Detect which cell encompasses the target text, then output its (x, y) center coordinate. 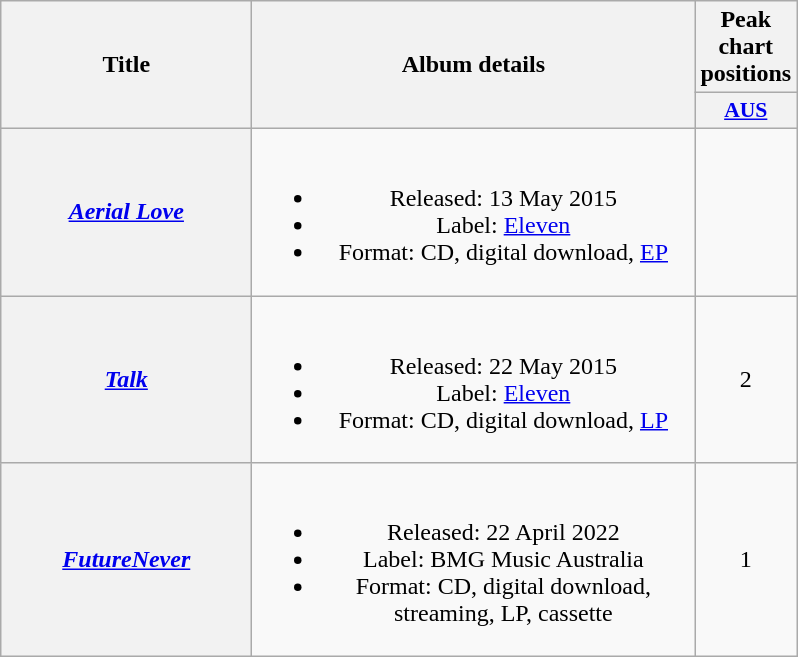
Title (126, 65)
Released: 22 April 2022Label: BMG Music AustraliaFormat: CD, digital download, streaming, LP, cassette (474, 560)
Talk (126, 380)
Released: 22 May 2015Label: ElevenFormat: CD, digital download, LP (474, 380)
Peak chart positions (746, 47)
Album details (474, 65)
1 (746, 560)
Aerial Love (126, 212)
FutureNever (126, 560)
Released: 13 May 2015Label: ElevenFormat: CD, digital download, EP (474, 212)
AUS (746, 111)
2 (746, 380)
